Search for the cell housing the specified text and yield its (x, y) center coordinate. 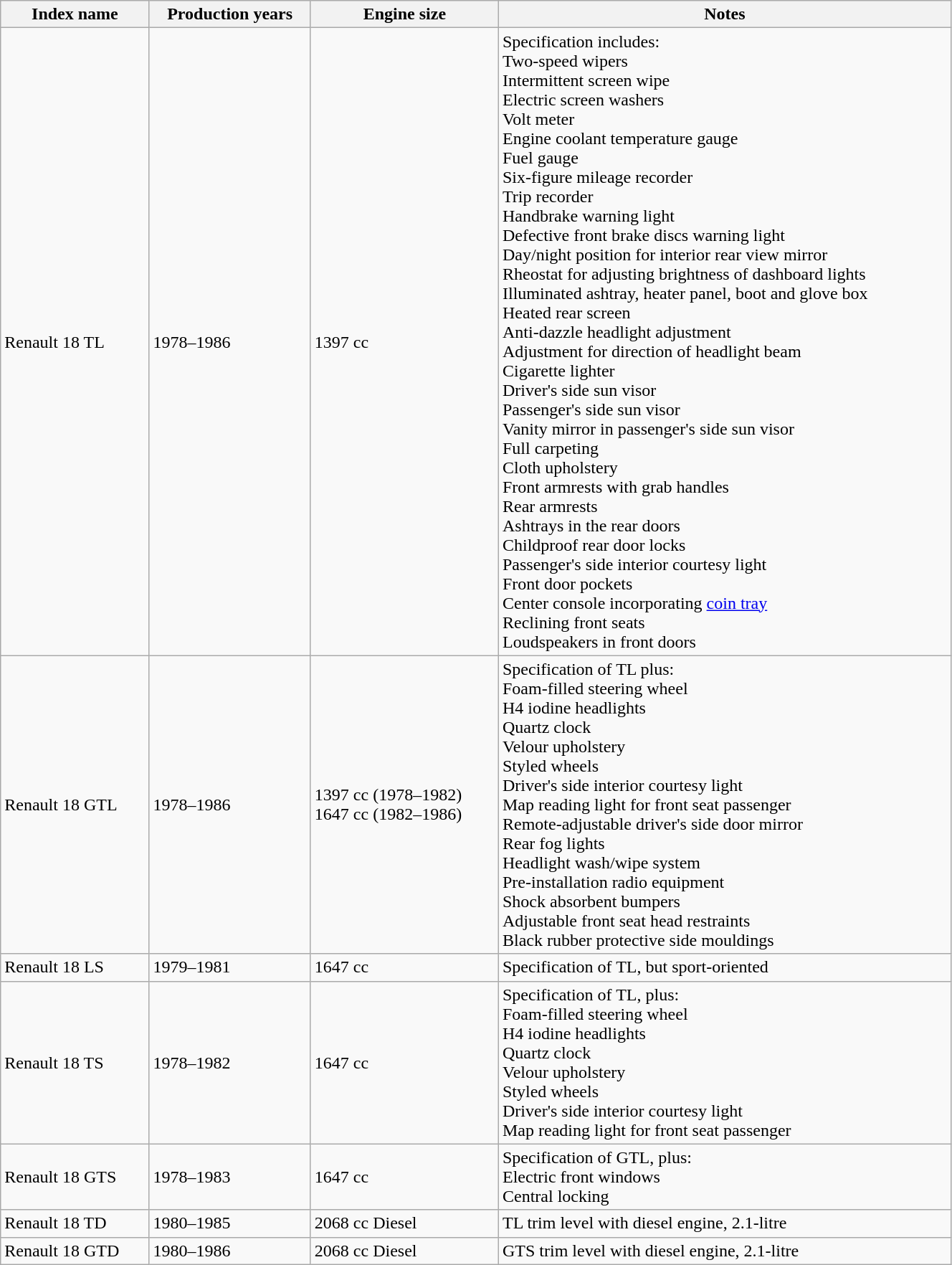
Renault 18 TD (75, 1223)
Renault 18 TS (75, 1063)
Production years (229, 14)
Renault 18 TL (75, 341)
TL trim level with diesel engine, 2.1-litre (724, 1223)
1978–1983 (229, 1177)
GTS trim level with diesel engine, 2.1-litre (724, 1251)
Engine size (404, 14)
Notes (724, 14)
1980–1985 (229, 1223)
Specification of GTL, plus:Electric front windows Central locking (724, 1177)
Renault 18 GTS (75, 1177)
Renault 18 LS (75, 967)
Renault 18 GTL (75, 805)
1979–1981 (229, 967)
Specification of TL, but sport-oriented (724, 967)
1397 cc (1978–1982)1647 cc (1982–1986) (404, 805)
Renault 18 GTD (75, 1251)
Index name (75, 14)
1980–1986 (229, 1251)
1978–1982 (229, 1063)
1397 cc (404, 341)
